Return [x, y] of the center of cell containing provided text 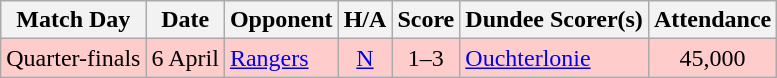
45,000 [712, 58]
Quarter-finals [74, 58]
Attendance [712, 20]
1–3 [426, 58]
H/A [365, 20]
Rangers [281, 58]
6 April [185, 58]
N [365, 58]
Score [426, 20]
Dundee Scorer(s) [554, 20]
Match Day [74, 20]
Opponent [281, 20]
Date [185, 20]
Ouchterlonie [554, 58]
